Provide the (X, Y) coordinate of the cell's center where the given text is located.  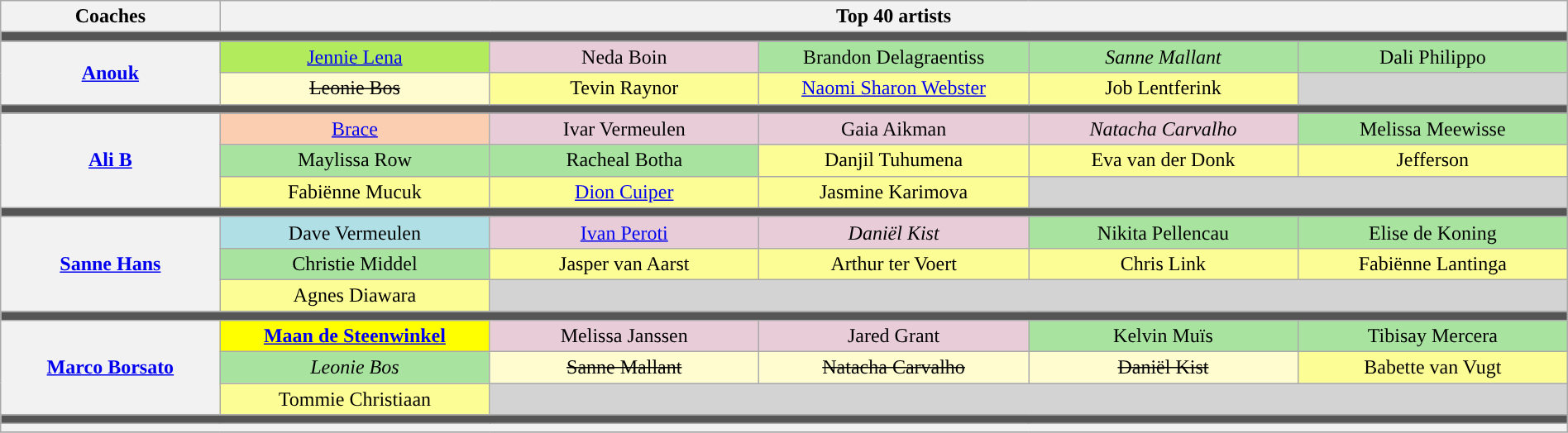
Marco Borsato (111, 368)
Ivan Peroti (624, 232)
Ivar Vermeulen (624, 129)
Brace (355, 129)
Dion Cuiper (624, 192)
Dali Philippo (1432, 57)
Elise de Koning (1432, 232)
Eva van der Donk (1164, 160)
Racheal Botha (624, 160)
Jasper van Aarst (624, 264)
Dave Vermeulen (355, 232)
Sanne Hans (111, 264)
Melissa Meewisse (1432, 129)
Anouk (111, 73)
Arthur ter Voert (894, 264)
Brandon Delagraentiss (894, 57)
Christie Middel (355, 264)
Agnes Diawara (355, 295)
Neda Boin (624, 57)
Melissa Janssen (624, 336)
Tommie Christiaan (355, 399)
Danjil Tuhumena (894, 160)
Maan de Steenwinkel (355, 336)
Tevin Raynor (624, 88)
Gaia Aikman (894, 129)
Kelvin Muïs (1164, 336)
Jared Grant (894, 336)
Job Lentferink (1164, 88)
Naomi Sharon Webster (894, 88)
Jennie Lena (355, 57)
Fabiënne Lantinga (1432, 264)
Babette van Vugt (1432, 368)
Coaches (111, 17)
Chris Link (1164, 264)
Maylissa Row (355, 160)
Ali B (111, 160)
Top 40 artists (893, 17)
Jefferson (1432, 160)
Jasmine Karimova (894, 192)
Tibisay Mercera (1432, 336)
Nikita Pellencau (1164, 232)
Fabiënne Mucuk (355, 192)
